Output the [x, y] coordinate of the center of the cell containing the given text.  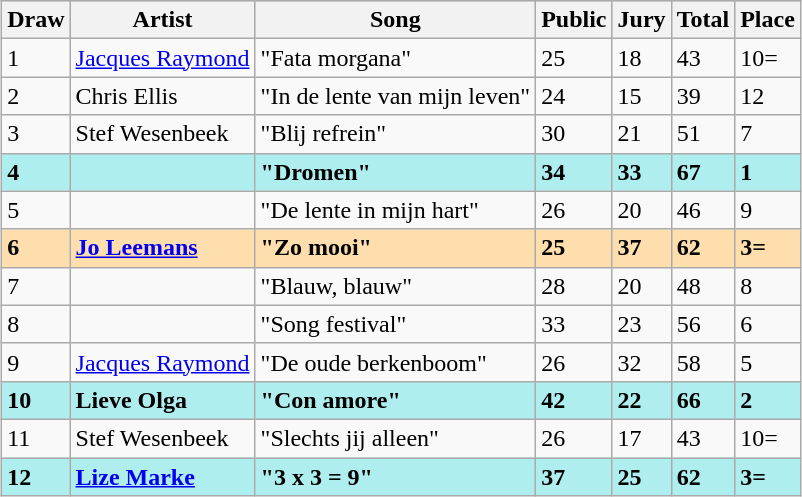
"3 x 3 = 9" [396, 477]
23 [642, 324]
46 [703, 210]
Lize Marke [162, 477]
"Zo mooi" [396, 248]
Chris Ellis [162, 96]
58 [703, 362]
21 [642, 134]
Place [768, 20]
32 [642, 362]
"De lente in mijn hart" [396, 210]
66 [703, 400]
18 [642, 58]
56 [703, 324]
Draw [36, 20]
Jury [642, 20]
Total [703, 20]
30 [574, 134]
"In de lente van mijn leven" [396, 96]
Lieve Olga [162, 400]
24 [574, 96]
"Blauw, blauw" [396, 286]
17 [642, 438]
39 [703, 96]
"Slechts jij alleen" [396, 438]
10 [36, 400]
"Song festival" [396, 324]
28 [574, 286]
15 [642, 96]
"Dromen" [396, 172]
Public [574, 20]
Jo Leemans [162, 248]
42 [574, 400]
Artist [162, 20]
34 [574, 172]
"De oude berkenboom" [396, 362]
48 [703, 286]
"Fata morgana" [396, 58]
4 [36, 172]
"Con amore" [396, 400]
Song [396, 20]
67 [703, 172]
"Blij refrein" [396, 134]
51 [703, 134]
3 [36, 134]
11 [36, 438]
22 [642, 400]
